Return the (x, y) coordinate for the center point of the cell that contains the specified text.  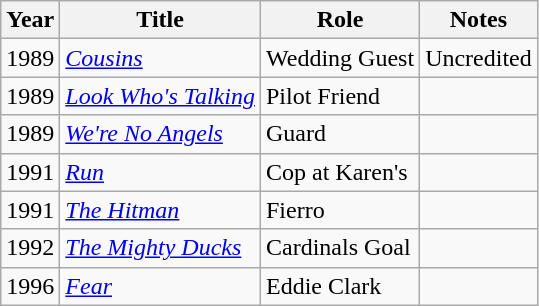
Fear (160, 286)
Notes (479, 20)
Guard (340, 134)
Title (160, 20)
Cardinals Goal (340, 248)
Year (30, 20)
The Hitman (160, 210)
Eddie Clark (340, 286)
1996 (30, 286)
Look Who's Talking (160, 96)
Role (340, 20)
Cop at Karen's (340, 172)
Cousins (160, 58)
1992 (30, 248)
The Mighty Ducks (160, 248)
Wedding Guest (340, 58)
We're No Angels (160, 134)
Pilot Friend (340, 96)
Fierro (340, 210)
Uncredited (479, 58)
Run (160, 172)
